Extract the (X, Y) coordinate from the center of the cell holding the provided text.  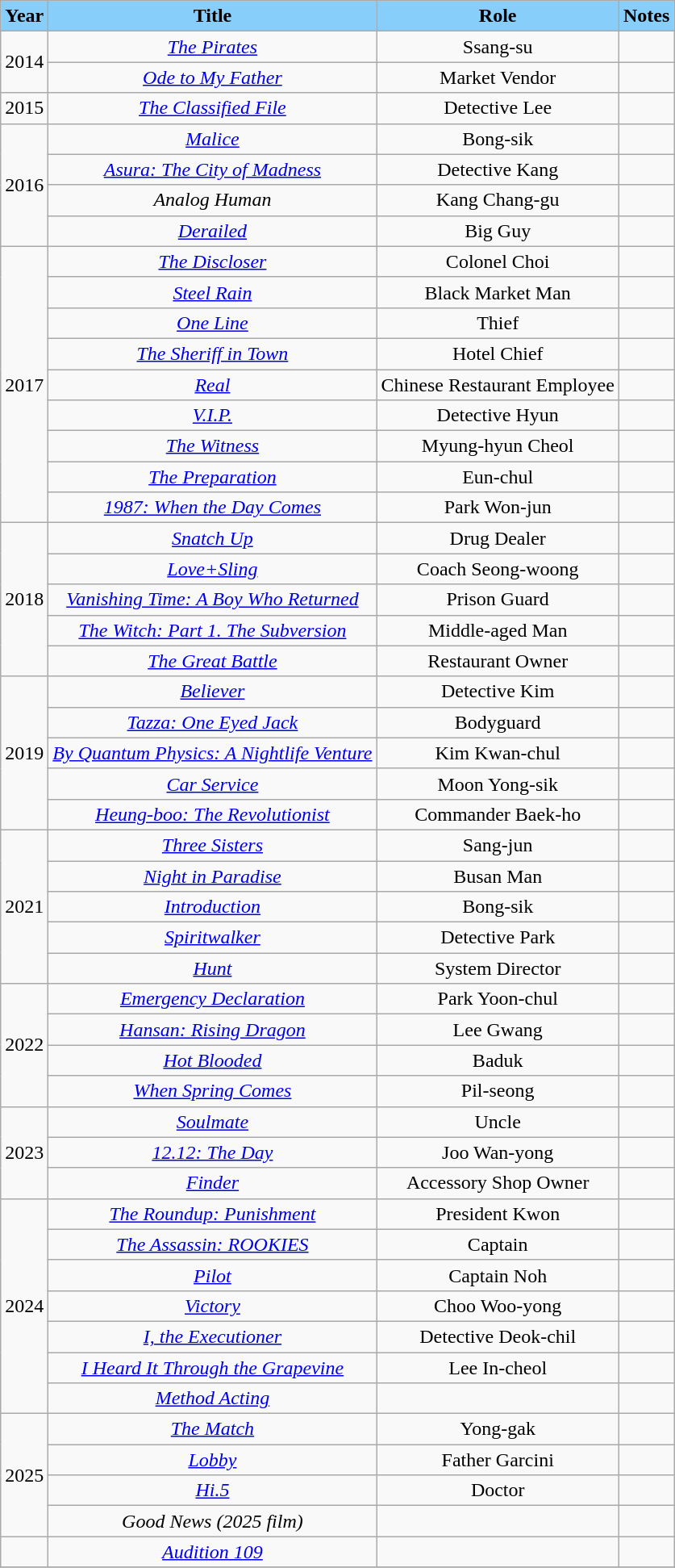
Believer (213, 692)
Drug Dealer (498, 538)
1987: When the Day Comes (213, 508)
Introduction (213, 907)
2023 (24, 1152)
Market Vendor (498, 77)
2021 (24, 906)
Year (24, 16)
I Heard It Through the Grapevine (213, 1368)
Captain Noh (498, 1275)
Tazza: One Eyed Jack (213, 722)
Big Guy (498, 231)
Prison Guard (498, 600)
Good News (2025 film) (213, 1521)
Vanishing Time: A Boy Who Returned (213, 600)
2025 (24, 1475)
Pilot (213, 1275)
2018 (24, 600)
Doctor (498, 1491)
Three Sisters (213, 845)
2022 (24, 1045)
Coach Seong-woong (498, 569)
The Great Battle (213, 661)
Myung-hyun Cheol (498, 446)
Pil-seong (498, 1091)
The Match (213, 1429)
The Witch: Part 1. The Subversion (213, 630)
Method Acting (213, 1399)
Busan Man (498, 876)
The Sheriff in Town (213, 353)
Park Won-jun (498, 508)
2014 (24, 62)
The Discloser (213, 261)
Role (498, 16)
President Kwon (498, 1214)
Real (213, 385)
Title (213, 16)
Colonel Choi (498, 261)
Finder (213, 1183)
Middle-aged Man (498, 630)
Emergency Declaration (213, 999)
Victory (213, 1306)
Bodyguard (498, 722)
Eun-chul (498, 477)
Yong-gak (498, 1429)
The Pirates (213, 47)
Detective Lee (498, 108)
Captain (498, 1244)
Father Garcini (498, 1460)
Joo Wan-yong (498, 1152)
2017 (24, 384)
Lobby (213, 1460)
Night in Paradise (213, 876)
Soulmate (213, 1122)
Baduk (498, 1060)
By Quantum Physics: A Nightlife Venture (213, 753)
Lee In-cheol (498, 1368)
Hi.5 (213, 1491)
Lee Gwang (498, 1030)
V.I.P. (213, 416)
Hunt (213, 968)
One Line (213, 323)
Detective Park (498, 938)
Accessory Shop Owner (498, 1183)
Moon Yong-sik (498, 784)
Hotel Chief (498, 353)
The Assassin: ROOKIES (213, 1244)
Malice (213, 139)
Kang Chang-gu (498, 200)
Hansan: Rising Dragon (213, 1030)
Derailed (213, 231)
Commander Baek-ho (498, 814)
Choo Woo-yong (498, 1306)
Restaurant Owner (498, 661)
Hot Blooded (213, 1060)
The Roundup: Punishment (213, 1214)
Detective Kang (498, 169)
Spiritwalker (213, 938)
Steel Rain (213, 292)
When Spring Comes (213, 1091)
2015 (24, 108)
Sang-jun (498, 845)
Love+Sling (213, 569)
Snatch Up (213, 538)
The Witness (213, 446)
Detective Kim (498, 692)
Analog Human (213, 200)
I, the Executioner (213, 1336)
Detective Deok-chil (498, 1336)
2016 (24, 185)
Heung-boo: The Revolutionist (213, 814)
Ssang-su (498, 47)
Kim Kwan-chul (498, 753)
Detective Hyun (498, 416)
Audition 109 (213, 1552)
Ode to My Father (213, 77)
Notes (646, 16)
12.12: The Day (213, 1152)
Uncle (498, 1122)
The Preparation (213, 477)
2024 (24, 1306)
Car Service (213, 784)
Asura: The City of Madness (213, 169)
Park Yoon-chul (498, 999)
Black Market Man (498, 292)
2019 (24, 753)
The Classified File (213, 108)
Thief (498, 323)
Chinese Restaurant Employee (498, 385)
System Director (498, 968)
